Detect which cell encompasses the target text, then output its (X, Y) center coordinate. 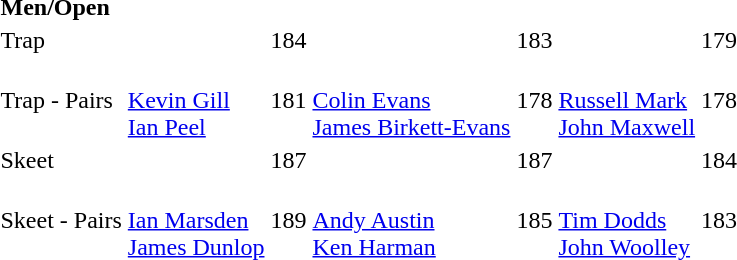
183 (534, 40)
Russell MarkJohn Maxwell (627, 100)
178 (534, 100)
Kevin GillIan Peel (196, 100)
181 (288, 100)
Colin EvansJames Birkett-Evans (412, 100)
184 (288, 40)
